Capture the cell that displays the provided text and extract its (x, y) central coordinate. 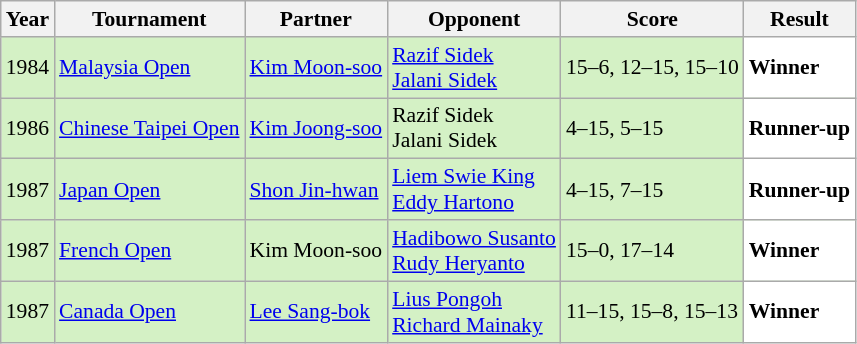
Tournament (149, 19)
Partner (316, 19)
Hadibowo Susanto Rudy Heryanto (474, 250)
Result (800, 19)
Opponent (474, 19)
1986 (28, 128)
Lee Sang-bok (316, 312)
Chinese Taipei Open (149, 128)
Shon Jin-hwan (316, 190)
Kim Joong-soo (316, 128)
Japan Open (149, 190)
Malaysia Open (149, 68)
15–0, 17–14 (652, 250)
Score (652, 19)
Lius Pongoh Richard Mainaky (474, 312)
French Open (149, 250)
1984 (28, 68)
Canada Open (149, 312)
Year (28, 19)
15–6, 12–15, 15–10 (652, 68)
4–15, 5–15 (652, 128)
4–15, 7–15 (652, 190)
Liem Swie King Eddy Hartono (474, 190)
11–15, 15–8, 15–13 (652, 312)
